Locate the cell with the specified text and output its (x, y) center coordinate. 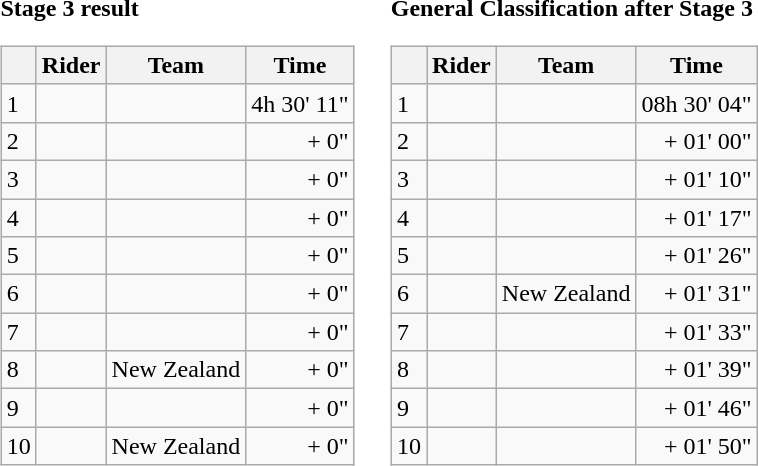
+ 01' 50" (696, 446)
+ 01' 26" (696, 256)
4h 30' 11" (300, 103)
+ 01' 17" (696, 217)
+ 01' 00" (696, 141)
+ 01' 10" (696, 179)
+ 01' 31" (696, 294)
+ 01' 33" (696, 332)
08h 30' 04" (696, 103)
+ 01' 46" (696, 408)
+ 01' 39" (696, 370)
